Return (x, y) of the center of cell containing provided text 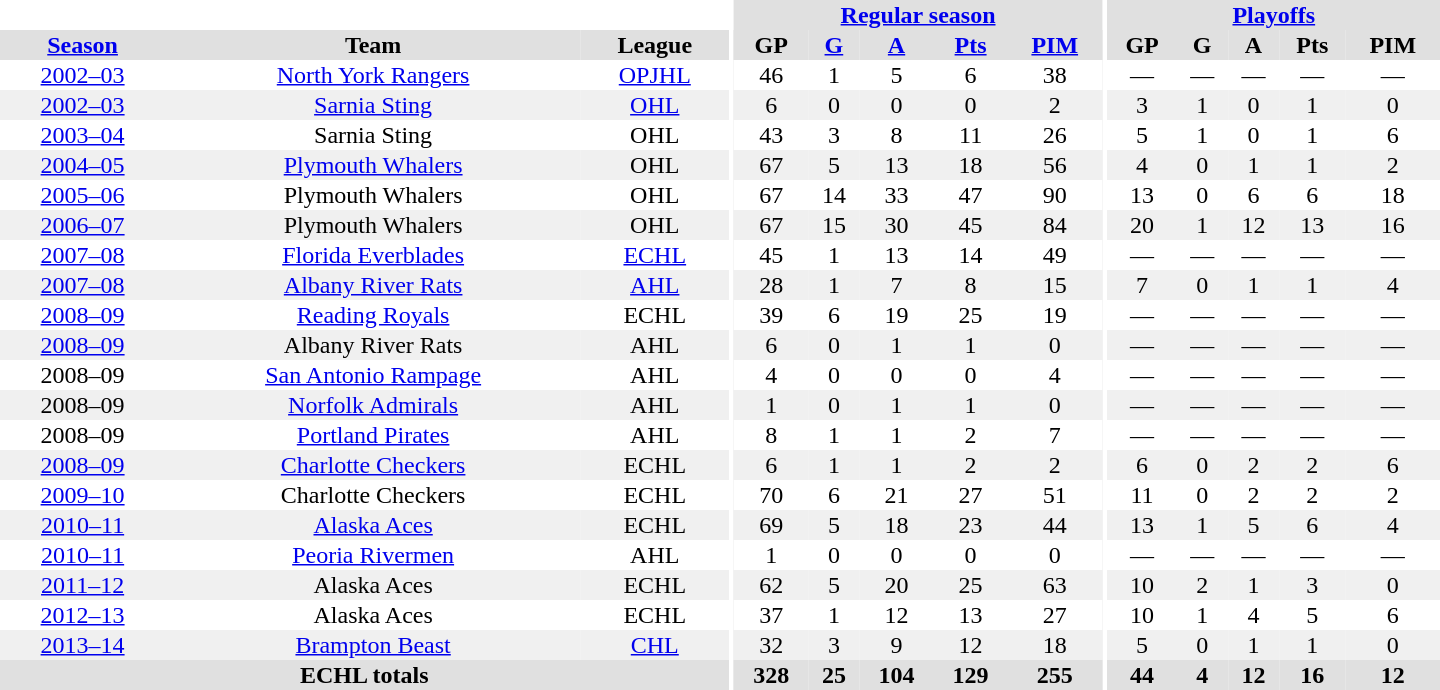
Playoffs (1274, 15)
Portland Pirates (373, 435)
255 (1055, 675)
Peoria Rivermen (373, 555)
Regular season (918, 15)
49 (1055, 255)
2004–05 (82, 165)
37 (771, 615)
2011–12 (82, 585)
ECHL totals (364, 675)
33 (897, 195)
70 (771, 495)
90 (1055, 195)
21 (897, 495)
Brampton Beast (373, 645)
2006–07 (82, 225)
32 (771, 645)
56 (1055, 165)
Reading Royals (373, 315)
69 (771, 525)
Team (373, 45)
328 (771, 675)
San Antonio Rampage (373, 375)
2013–14 (82, 645)
28 (771, 285)
Florida Everblades (373, 255)
OPJHL (654, 75)
39 (771, 315)
CHL (654, 645)
9 (897, 645)
2009–10 (82, 495)
2012–13 (82, 615)
104 (897, 675)
2003–04 (82, 135)
62 (771, 585)
63 (1055, 585)
129 (971, 675)
23 (971, 525)
2005–06 (82, 195)
League (654, 45)
47 (971, 195)
46 (771, 75)
51 (1055, 495)
Norfolk Admirals (373, 405)
North York Rangers (373, 75)
38 (1055, 75)
30 (897, 225)
26 (1055, 135)
43 (771, 135)
Season (82, 45)
84 (1055, 225)
